Identify which cell holds the provided text, then report its [x, y] central coordinate. 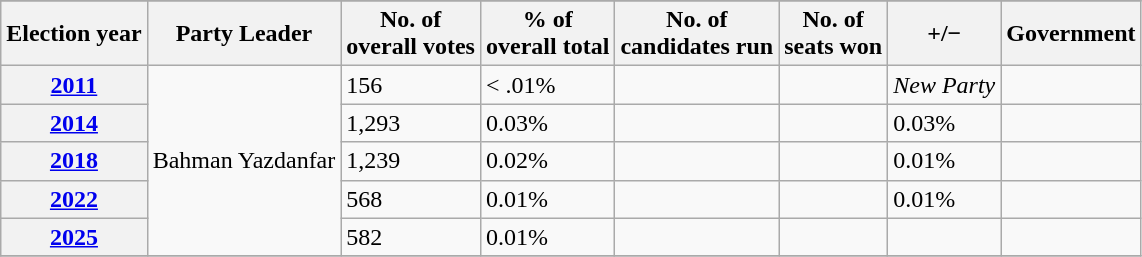
2011 [74, 85]
Government [1071, 34]
% ofoverall total [547, 34]
2022 [74, 199]
2018 [74, 161]
Party Leader [244, 34]
1,239 [411, 161]
Election year [74, 34]
No. ofseats won [834, 34]
Bahman Yazdanfar [244, 161]
No. ofoverall votes [411, 34]
0.02% [547, 161]
New Party [944, 85]
156 [411, 85]
582 [411, 237]
2025 [74, 237]
< .01% [547, 85]
+/− [944, 34]
2014 [74, 123]
No. ofcandidates run [697, 34]
568 [411, 199]
1,293 [411, 123]
